Output the (x, y) coordinate of the center of the cell containing the given text.  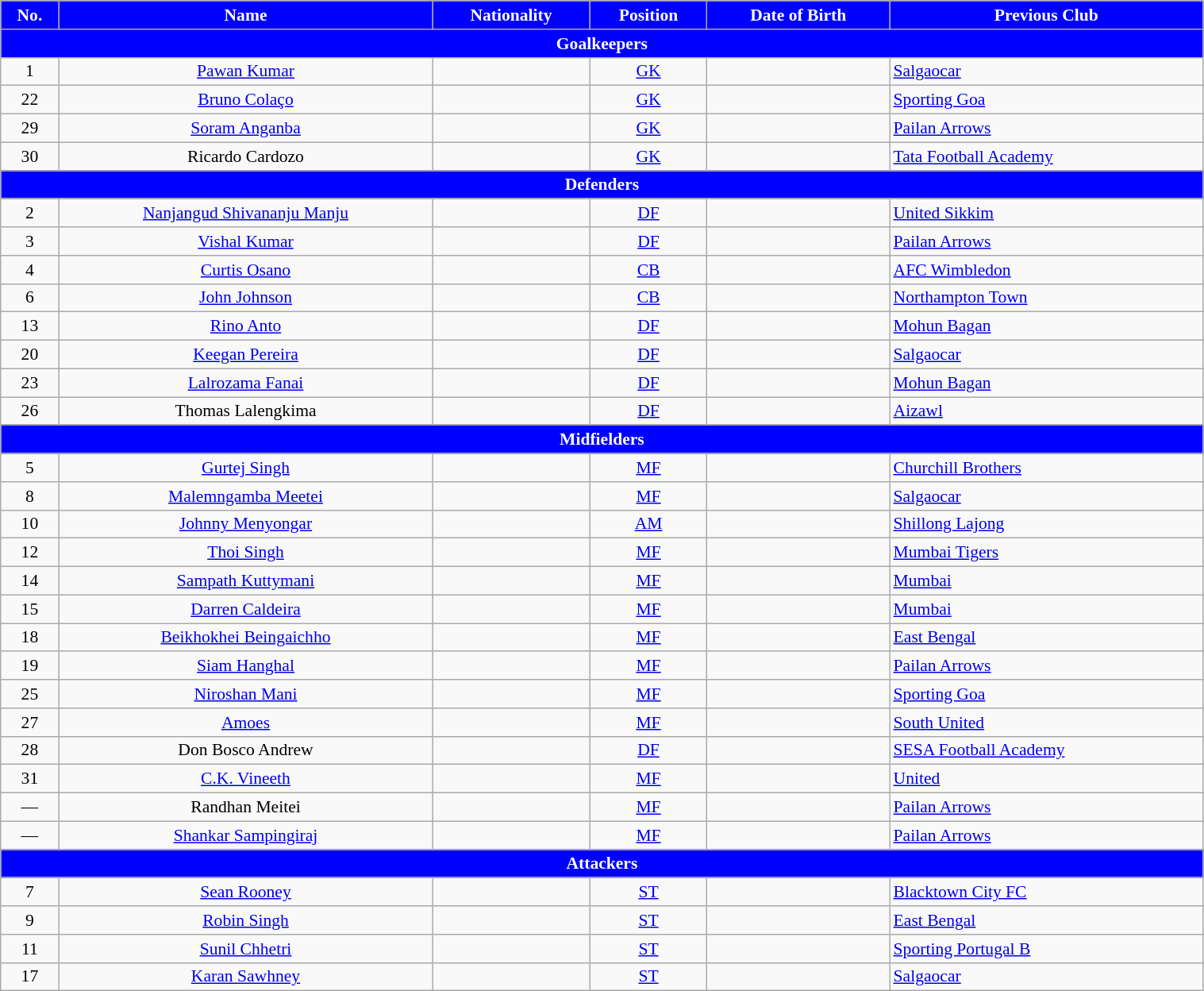
9 (30, 920)
Johnny Menyongar (246, 524)
Don Bosco Andrew (246, 750)
14 (30, 581)
Sporting Portugal B (1046, 949)
15 (30, 609)
Nanjangud Shivananju Manju (246, 214)
2 (30, 214)
13 (30, 326)
Pawan Kumar (246, 71)
Previous Club (1046, 15)
12 (30, 553)
4 (30, 270)
Niroshan Mani (246, 694)
Gurtej Singh (246, 468)
United (1046, 779)
Karan Sawhney (246, 977)
25 (30, 694)
Position (648, 15)
Randhan Meitei (246, 808)
C.K. Vineeth (246, 779)
Sean Rooney (246, 893)
Malemngamba Meetei (246, 496)
Defenders (602, 185)
Sampath Kuttymani (246, 581)
Tata Football Academy (1046, 156)
23 (30, 383)
22 (30, 100)
18 (30, 638)
Date of Birth (798, 15)
26 (30, 411)
7 (30, 893)
30 (30, 156)
Thoi Singh (246, 553)
Rino Anto (246, 326)
Curtis Osano (246, 270)
SESA Football Academy (1046, 750)
Attackers (602, 864)
Lalrozama Fanai (246, 383)
Robin Singh (246, 920)
Midfielders (602, 440)
5 (30, 468)
AM (648, 524)
Siam Hanghal (246, 666)
Sunil Chhetri (246, 949)
27 (30, 723)
Aizawl (1046, 411)
17 (30, 977)
South United (1046, 723)
Bruno Colaço (246, 100)
20 (30, 355)
Darren Caldeira (246, 609)
Beikhokhei Beingaichho (246, 638)
Thomas Lalengkima (246, 411)
Keegan Pereira (246, 355)
United Sikkim (1046, 214)
8 (30, 496)
Ricardo Cardozo (246, 156)
31 (30, 779)
No. (30, 15)
Vishal Kumar (246, 241)
28 (30, 750)
6 (30, 298)
Name (246, 15)
Goalkeepers (602, 44)
Soram Anganba (246, 129)
Nationality (511, 15)
John Johnson (246, 298)
19 (30, 666)
10 (30, 524)
Amoes (246, 723)
Shillong Lajong (1046, 524)
29 (30, 129)
Mumbai Tigers (1046, 553)
11 (30, 949)
Blacktown City FC (1046, 893)
Northampton Town (1046, 298)
AFC Wimbledon (1046, 270)
1 (30, 71)
3 (30, 241)
Churchill Brothers (1046, 468)
Shankar Sampingiraj (246, 835)
